Determine the (x, y) coordinate at the center of the cell enclosing the given text.  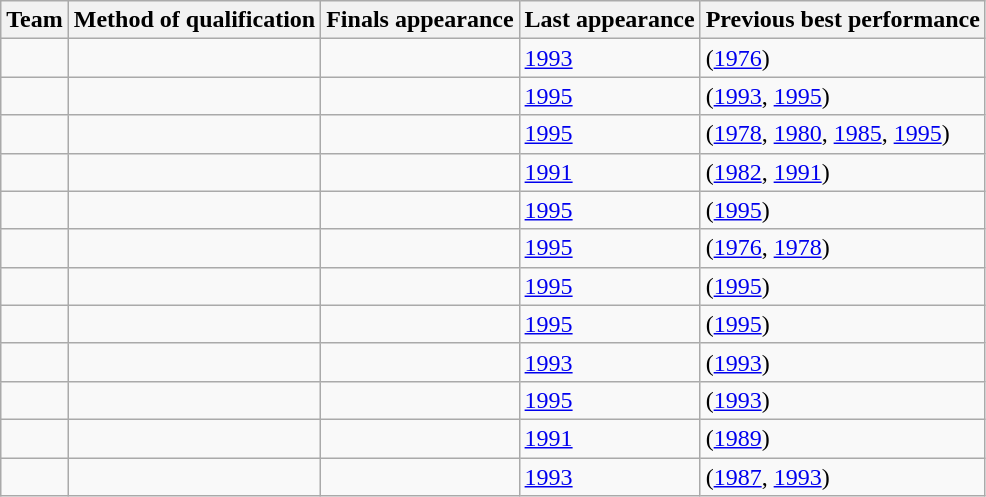
(1993, 1995) (842, 96)
Last appearance (610, 20)
(1976, 1978) (842, 248)
Team (35, 20)
(1976) (842, 58)
Finals appearance (420, 20)
Method of qualification (194, 20)
(1987, 1993) (842, 477)
(1978, 1980, 1985, 1995) (842, 134)
Previous best performance (842, 20)
(1989) (842, 438)
(1982, 1991) (842, 172)
